From the cell containing the given text, extract its center point as (X, Y) coordinate. 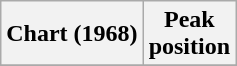
Chart (1968) (72, 34)
Peakposition (189, 34)
